Search for the cell housing the specified text and yield its [x, y] center coordinate. 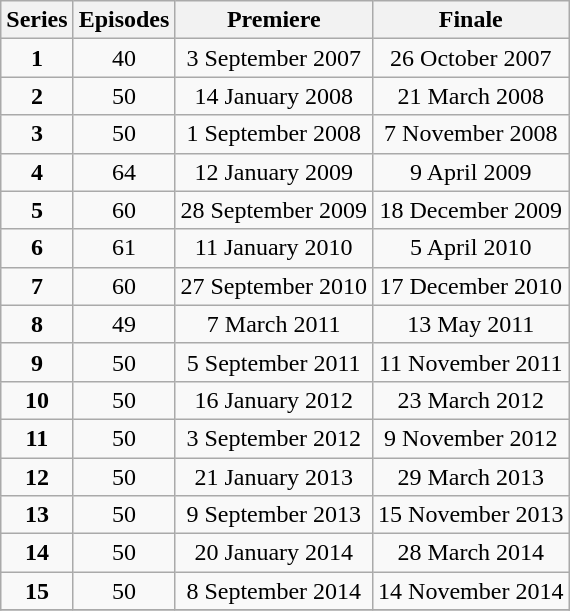
13 [37, 515]
14 November 2014 [471, 591]
9 November 2012 [471, 438]
14 January 2008 [274, 96]
15 November 2013 [471, 515]
7 [37, 286]
9 April 2009 [471, 172]
8 [37, 324]
5 April 2010 [471, 248]
Episodes [124, 20]
20 January 2014 [274, 553]
3 [37, 134]
1 [37, 58]
5 September 2011 [274, 362]
1 September 2008 [274, 134]
9 September 2013 [274, 515]
18 December 2009 [471, 210]
7 March 2011 [274, 324]
49 [124, 324]
Series [37, 20]
26 October 2007 [471, 58]
3 September 2007 [274, 58]
14 [37, 553]
12 January 2009 [274, 172]
Premiere [274, 20]
2 [37, 96]
3 September 2012 [274, 438]
21 March 2008 [471, 96]
17 December 2010 [471, 286]
11 November 2011 [471, 362]
28 September 2009 [274, 210]
27 September 2010 [274, 286]
16 January 2012 [274, 400]
29 March 2013 [471, 477]
40 [124, 58]
21 January 2013 [274, 477]
61 [124, 248]
12 [37, 477]
64 [124, 172]
23 March 2012 [471, 400]
15 [37, 591]
7 November 2008 [471, 134]
Finale [471, 20]
11 [37, 438]
28 March 2014 [471, 553]
13 May 2011 [471, 324]
6 [37, 248]
11 January 2010 [274, 248]
10 [37, 400]
9 [37, 362]
5 [37, 210]
4 [37, 172]
8 September 2014 [274, 591]
